Return (X, Y) of the center of cell containing provided text 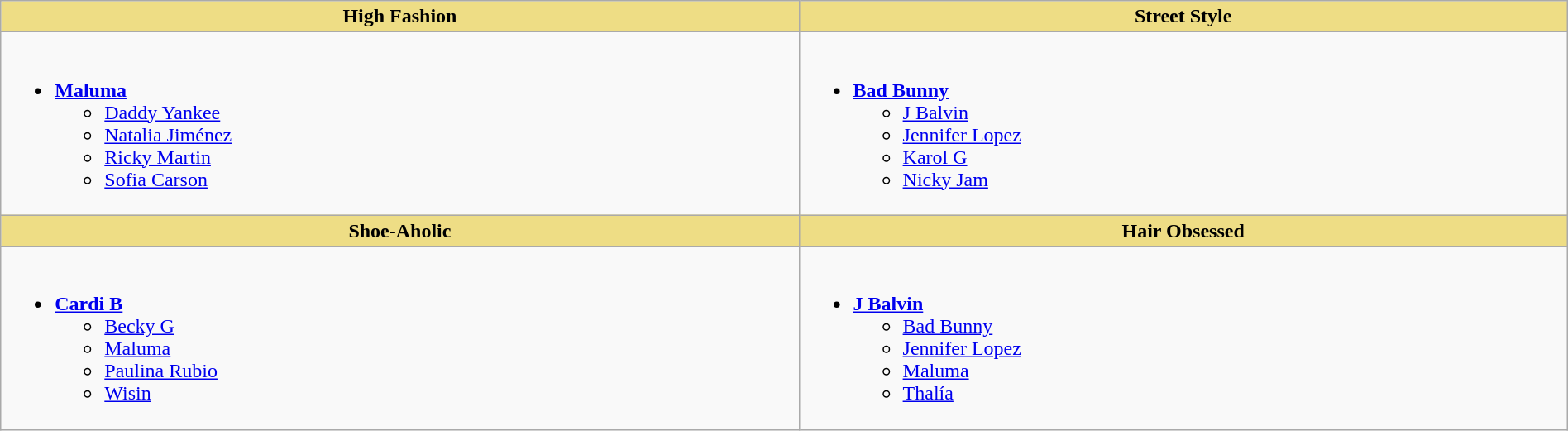
Bad BunnyJ BalvinJennifer LopezKarol GNicky Jam (1183, 124)
Shoe-Aholic (400, 231)
J BalvinBad BunnyJennifer LopezMalumaThalía (1183, 338)
Street Style (1183, 17)
High Fashion (400, 17)
Hair Obsessed (1183, 231)
Cardi BBecky GMalumaPaulina RubioWisin (400, 338)
MalumaDaddy YankeeNatalia JiménezRicky MartinSofia Carson (400, 124)
